Extract the [x, y] coordinate from the center of the cell holding the provided text.  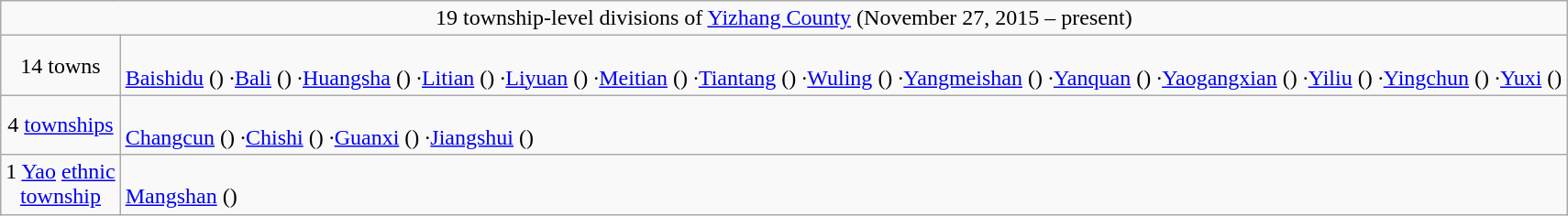
1 Yao ethnictownship [61, 185]
14 towns [61, 66]
Changcun () ·Chishi () ·Guanxi () ·Jiangshui () [844, 124]
4 townships [61, 124]
Mangshan () [844, 185]
19 township-level divisions of Yizhang County (November 27, 2015 – present) [784, 18]
